From the cell containing the given text, extract its center point as [x, y] coordinate. 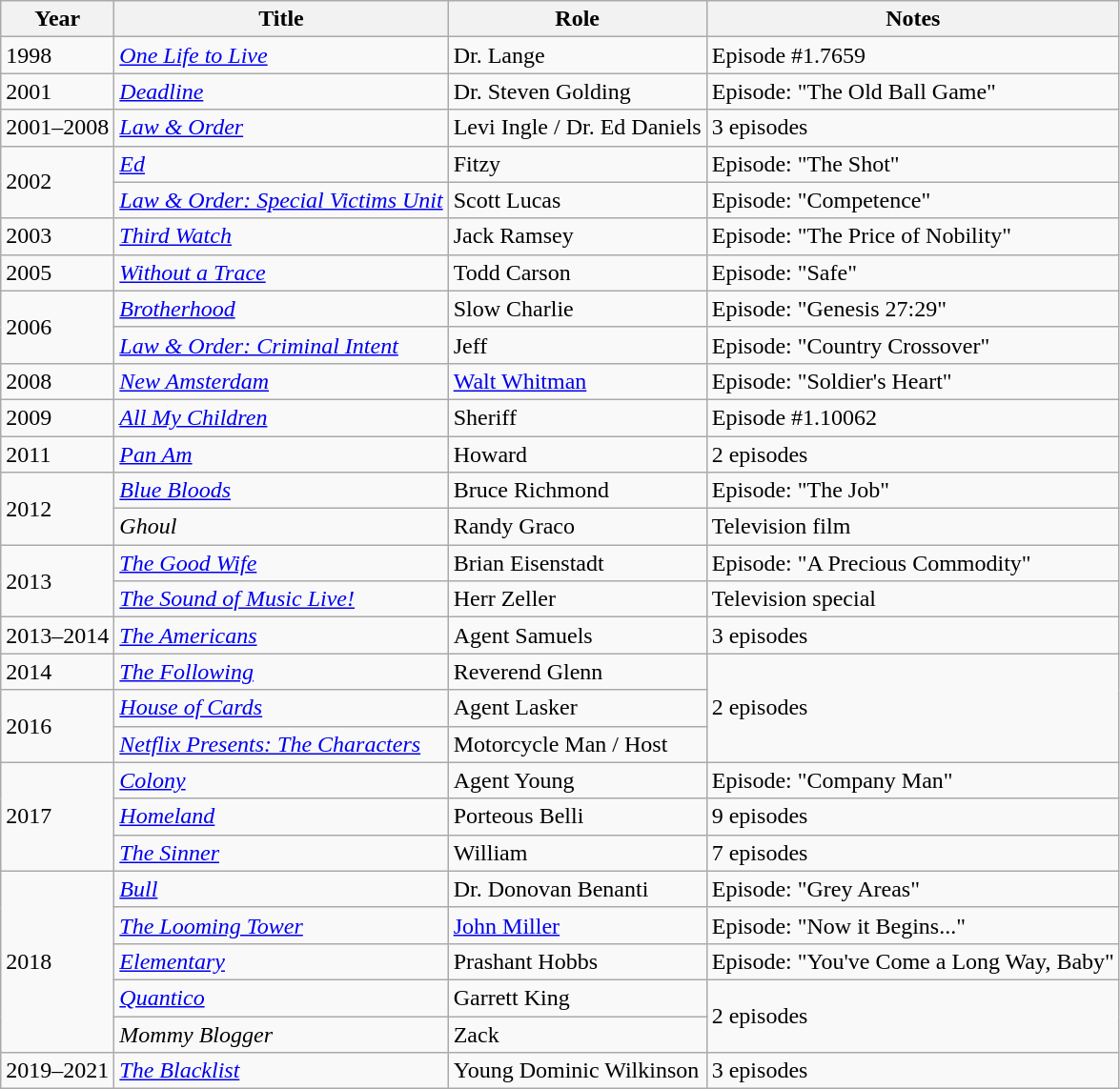
Howard [578, 454]
Episode: "Safe" [913, 272]
Scott Lucas [578, 200]
Agent Samuels [578, 635]
Television film [913, 527]
The Blacklist [281, 1071]
John Miller [578, 925]
Dr. Steven Golding [578, 91]
2001 [57, 91]
Colony [281, 780]
Randy Graco [578, 527]
Episode #1.7659 [913, 55]
Reverend Glenn [578, 672]
New Amsterdam [281, 381]
Jeff [578, 345]
Episode: "The Job" [913, 491]
The Good Wife [281, 563]
Garrett King [578, 998]
Dr. Lange [578, 55]
Todd Carson [578, 272]
Pan Am [281, 454]
Deadline [281, 91]
Law & Order: Criminal Intent [281, 345]
The Sinner [281, 853]
The Following [281, 672]
7 episodes [913, 853]
2008 [57, 381]
Blue Bloods [281, 491]
Slow Charlie [578, 309]
2019–2021 [57, 1071]
Fitzy [578, 164]
2017 [57, 817]
Sheriff [578, 417]
Motorcycle Man / Host [578, 744]
Homeland [281, 817]
Television special [913, 599]
Zack [578, 1034]
Episode: "Now it Begins..." [913, 925]
Episode: "Genesis 27:29" [913, 309]
Quantico [281, 998]
Prashant Hobbs [578, 961]
Dr. Donovan Benanti [578, 889]
Netflix Presents: The Characters [281, 744]
2011 [57, 454]
2006 [57, 327]
The Americans [281, 635]
1998 [57, 55]
Episode: "The Old Ball Game" [913, 91]
Ed [281, 164]
Bull [281, 889]
Agent Young [578, 780]
2013–2014 [57, 635]
2002 [57, 182]
2005 [57, 272]
The Sound of Music Live! [281, 599]
Law & Order: Special Victims Unit [281, 200]
2003 [57, 236]
Episode: "Soldier's Heart" [913, 381]
Title [281, 19]
2018 [57, 961]
William [578, 853]
Agent Lasker [578, 708]
Porteous Belli [578, 817]
2014 [57, 672]
Third Watch [281, 236]
2009 [57, 417]
Brotherhood [281, 309]
Year [57, 19]
House of Cards [281, 708]
Levi Ingle / Dr. Ed Daniels [578, 128]
Notes [913, 19]
Elementary [281, 961]
Episode: "You've Come a Long Way, Baby" [913, 961]
9 episodes [913, 817]
Episode #1.10062 [913, 417]
Episode: "The Price of Nobility" [913, 236]
Young Dominic Wilkinson [578, 1071]
Role [578, 19]
Brian Eisenstadt [578, 563]
Law & Order [281, 128]
2013 [57, 581]
Episode: "Country Crossover" [913, 345]
Episode: "Grey Areas" [913, 889]
2012 [57, 509]
Jack Ramsey [578, 236]
Episode: "A Precious Commodity" [913, 563]
Herr Zeller [578, 599]
Episode: "Competence" [913, 200]
Walt Whitman [578, 381]
Ghoul [281, 527]
All My Children [281, 417]
Bruce Richmond [578, 491]
The Looming Tower [281, 925]
Episode: "The Shot" [913, 164]
Without a Trace [281, 272]
Episode: "Company Man" [913, 780]
One Life to Live [281, 55]
Mommy Blogger [281, 1034]
2016 [57, 726]
2001–2008 [57, 128]
